Locate the cell with the specified text and output its [X, Y] center coordinate. 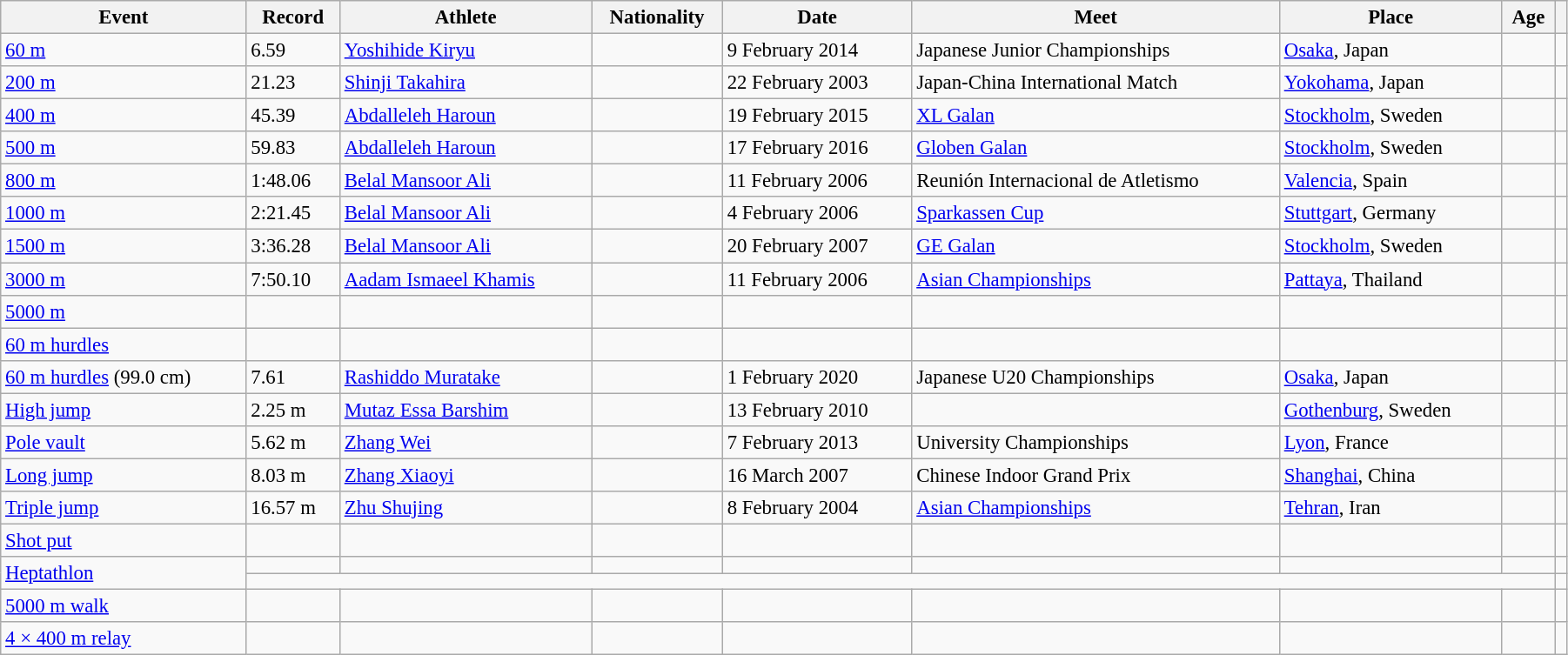
59.83 [293, 148]
Japan-China International Match [1096, 83]
Pattaya, Thailand [1390, 279]
Triple jump [124, 508]
Event [124, 17]
5.62 m [293, 443]
400 m [124, 116]
Place [1390, 17]
7:50.10 [293, 279]
4 February 2006 [817, 213]
7.61 [293, 377]
1500 m [124, 246]
200 m [124, 83]
Valencia, Spain [1390, 181]
21.23 [293, 83]
Shinji Takahira [465, 83]
4 × 400 m relay [124, 638]
2.25 m [293, 410]
Stuttgart, Germany [1390, 213]
1:48.06 [293, 181]
Yokohama, Japan [1390, 83]
13 February 2010 [817, 410]
60 m hurdles [124, 344]
Reunión Internacional de Atletismo [1096, 181]
Shot put [124, 540]
Globen Galan [1096, 148]
Long jump [124, 475]
High jump [124, 410]
22 February 2003 [817, 83]
7 February 2013 [817, 443]
Mutaz Essa Barshim [465, 410]
5000 m [124, 311]
Nationality [658, 17]
XL Galan [1096, 116]
16.57 m [293, 508]
Lyon, France [1390, 443]
Record [293, 17]
GE Galan [1096, 246]
17 February 2016 [817, 148]
University Championships [1096, 443]
Japanese Junior Championships [1096, 50]
Zhu Shujing [465, 508]
1 February 2020 [817, 377]
3:36.28 [293, 246]
Heptathlon [124, 573]
19 February 2015 [817, 116]
9 February 2014 [817, 50]
Sparkassen Cup [1096, 213]
Meet [1096, 17]
800 m [124, 181]
5000 m walk [124, 606]
20 February 2007 [817, 246]
Athlete [465, 17]
Aadam Ismaeel Khamis [465, 279]
45.39 [293, 116]
Age [1528, 17]
6.59 [293, 50]
Chinese Indoor Grand Prix [1096, 475]
Rashiddo Muratake [465, 377]
8 February 2004 [817, 508]
16 March 2007 [817, 475]
1000 m [124, 213]
60 m [124, 50]
Tehran, Iran [1390, 508]
Japanese U20 Championships [1096, 377]
60 m hurdles (99.0 cm) [124, 377]
2:21.45 [293, 213]
8.03 m [293, 475]
Zhang Xiaoyi [465, 475]
500 m [124, 148]
Shanghai, China [1390, 475]
Zhang Wei [465, 443]
Yoshihide Kiryu [465, 50]
3000 m [124, 279]
Pole vault [124, 443]
Gothenburg, Sweden [1390, 410]
Date [817, 17]
